Output the (x, y) coordinate of the center of the cell containing the given text.  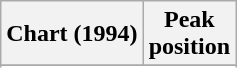
Chart (1994) (72, 34)
Peakposition (189, 34)
